Determine the [X, Y] coordinate at the center of the cell enclosing the given text.  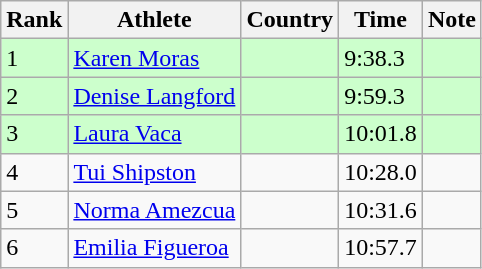
10:28.0 [381, 172]
Country [290, 20]
10:57.7 [381, 248]
Time [381, 20]
Denise Langford [154, 96]
4 [34, 172]
6 [34, 248]
Laura Vaca [154, 134]
1 [34, 58]
10:31.6 [381, 210]
9:59.3 [381, 96]
Emilia Figueroa [154, 248]
Karen Moras [154, 58]
Note [452, 20]
Norma Amezcua [154, 210]
3 [34, 134]
5 [34, 210]
Athlete [154, 20]
2 [34, 96]
Rank [34, 20]
Tui Shipston [154, 172]
9:38.3 [381, 58]
10:01.8 [381, 134]
